Return (x, y) of the center of cell containing provided text 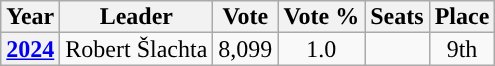
8,099 (246, 49)
Year (30, 17)
Vote (246, 17)
Leader (136, 17)
Place (462, 17)
Robert Šlachta (136, 49)
Vote % (322, 17)
1.0 (322, 49)
Seats (397, 17)
2024 (30, 49)
9th (462, 49)
